Determine the (X, Y) coordinate at the center of the cell enclosing the given text.  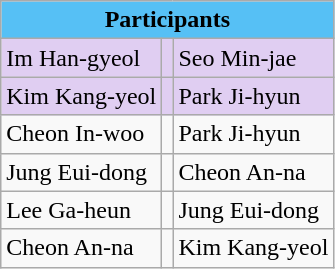
Cheon In-woo (82, 134)
Seo Min-jae (254, 58)
Lee Ga-heun (82, 210)
Im Han-gyeol (82, 58)
Participants (168, 20)
